Capture the cell that displays the provided text and extract its (X, Y) central coordinate. 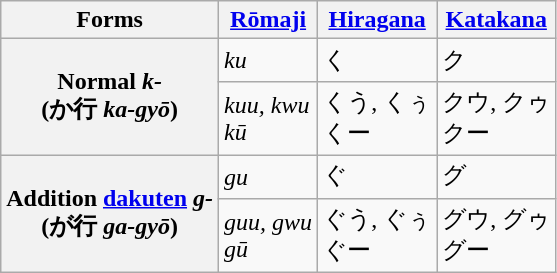
kuu, kwukū (268, 118)
くう, くぅくー (378, 118)
Rōmaji (268, 20)
ク (496, 60)
Addition dakuten g-(が行 ga-gyō) (110, 214)
Katakana (496, 20)
クウ, クゥクー (496, 118)
く (378, 60)
guu, gwugū (268, 235)
グウ, グゥグー (496, 235)
gu (268, 176)
Normal k-(か行 ka-gyō) (110, 98)
ku (268, 60)
Hiragana (378, 20)
グ (496, 176)
ぐう, ぐぅぐー (378, 235)
ぐ (378, 176)
Forms (110, 20)
